Capture the cell that displays the provided text and extract its (X, Y) central coordinate. 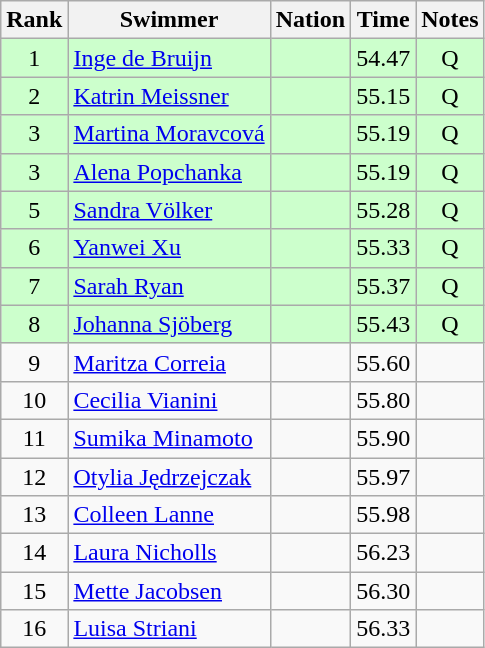
56.33 (384, 629)
Laura Nicholls (169, 553)
Notes (450, 20)
55.90 (384, 438)
11 (34, 438)
7 (34, 286)
Cecilia Vianini (169, 400)
12 (34, 477)
Luisa Striani (169, 629)
56.30 (384, 591)
8 (34, 324)
Mette Jacobsen (169, 591)
14 (34, 553)
Time (384, 20)
Sandra Völker (169, 210)
6 (34, 248)
55.97 (384, 477)
Johanna Sjöberg (169, 324)
2 (34, 96)
Yanwei Xu (169, 248)
Sarah Ryan (169, 286)
10 (34, 400)
9 (34, 362)
Swimmer (169, 20)
54.47 (384, 58)
15 (34, 591)
Inge de Bruijn (169, 58)
Otylia Jędrzejczak (169, 477)
56.23 (384, 553)
55.60 (384, 362)
1 (34, 58)
16 (34, 629)
Nation (310, 20)
Maritza Correia (169, 362)
Katrin Meissner (169, 96)
55.98 (384, 515)
55.28 (384, 210)
Alena Popchanka (169, 172)
Rank (34, 20)
13 (34, 515)
55.80 (384, 400)
55.43 (384, 324)
Martina Moravcová (169, 134)
Colleen Lanne (169, 515)
55.33 (384, 248)
55.15 (384, 96)
5 (34, 210)
55.37 (384, 286)
Sumika Minamoto (169, 438)
